Identify which cell holds the provided text, then report its (x, y) central coordinate. 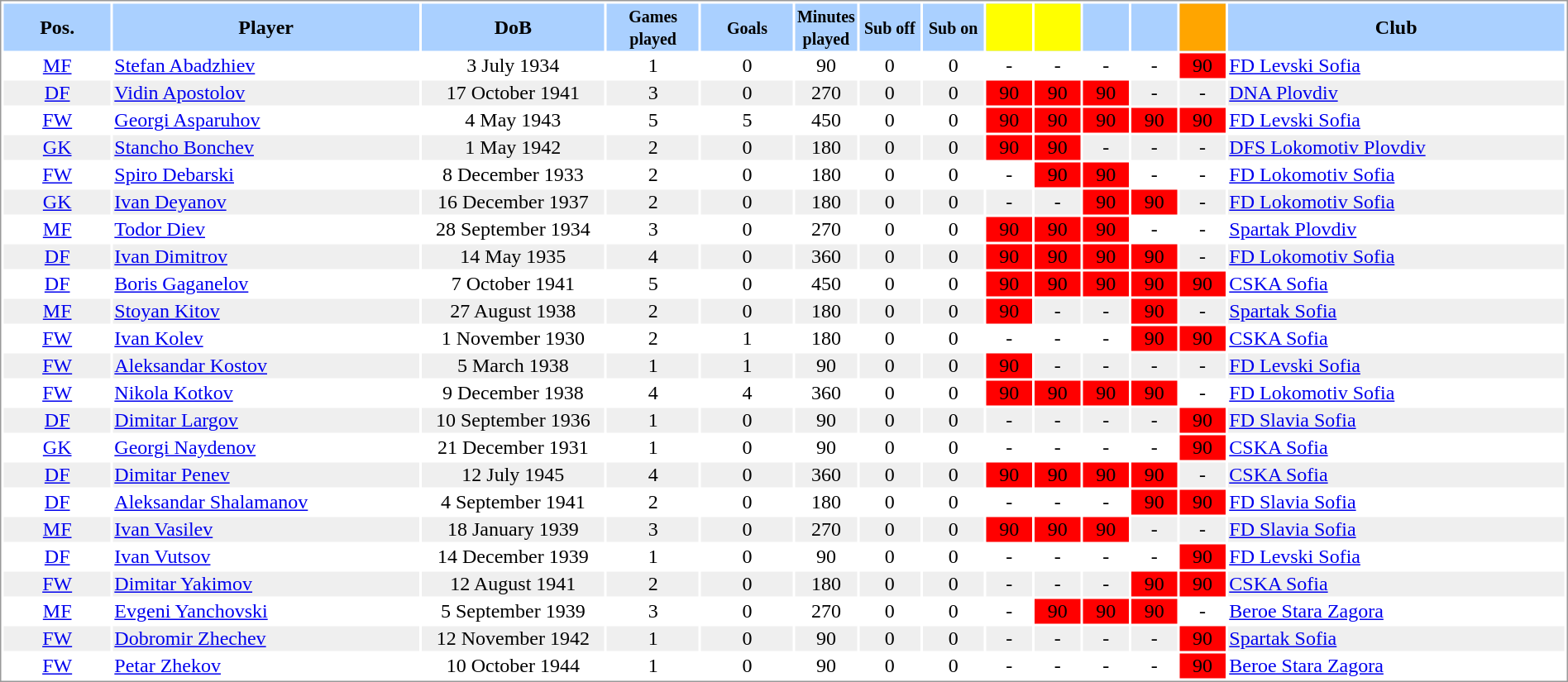
Georgi Naydenov (266, 447)
16 December 1937 (513, 203)
Pos. (56, 26)
Georgi Asparuhov (266, 120)
Dimitar Largov (266, 421)
5 March 1938 (513, 366)
4 May 1943 (513, 120)
Aleksandar Kostov (266, 366)
12 November 1942 (513, 639)
1 November 1930 (513, 338)
Boris Gaganelov (266, 284)
9 December 1938 (513, 393)
Dobromir Zhechev (266, 639)
8 December 1933 (513, 174)
Sub on (954, 26)
Stoyan Kitov (266, 312)
Stancho Bonchev (266, 148)
10 October 1944 (513, 665)
Spiro Debarski (266, 174)
Nikola Kotkov (266, 393)
1 May 1942 (513, 148)
Vidin Apostolov (266, 93)
7 October 1941 (513, 284)
17 October 1941 (513, 93)
Minutesplayed (826, 26)
Goals (748, 26)
Sub off (890, 26)
Stefan Abadzhiev (266, 65)
Ivan Vasilev (266, 530)
Ivan Kolev (266, 338)
DFS Lokomotiv Plovdiv (1396, 148)
27 August 1938 (513, 312)
Ivan Vutsov (266, 556)
Ivan Dimitrov (266, 257)
5 September 1939 (513, 611)
10 September 1936 (513, 421)
Spartak Plovdiv (1396, 229)
14 December 1939 (513, 556)
Todor Diev (266, 229)
DNA Plovdiv (1396, 93)
Aleksandar Shalamanov (266, 502)
Dimitar Penev (266, 475)
28 September 1934 (513, 229)
4 September 1941 (513, 502)
Gamesplayed (653, 26)
12 August 1941 (513, 584)
Ivan Deyanov (266, 203)
DoB (513, 26)
Club (1396, 26)
Dimitar Yakimov (266, 584)
Petar Zhekov (266, 665)
12 July 1945 (513, 475)
Player (266, 26)
3 July 1934 (513, 65)
14 May 1935 (513, 257)
18 January 1939 (513, 530)
21 December 1931 (513, 447)
Evgeni Yanchovski (266, 611)
